Locate the cell with the specified text and output its [X, Y] center coordinate. 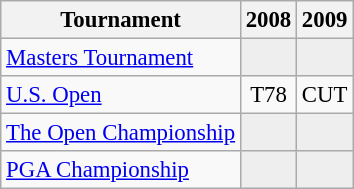
U.S. Open [121, 95]
PGA Championship [121, 170]
Tournament [121, 20]
CUT [325, 95]
The Open Championship [121, 133]
2009 [325, 20]
Masters Tournament [121, 58]
T78 [268, 95]
2008 [268, 20]
